Locate the cell with the specified text and output its [X, Y] center coordinate. 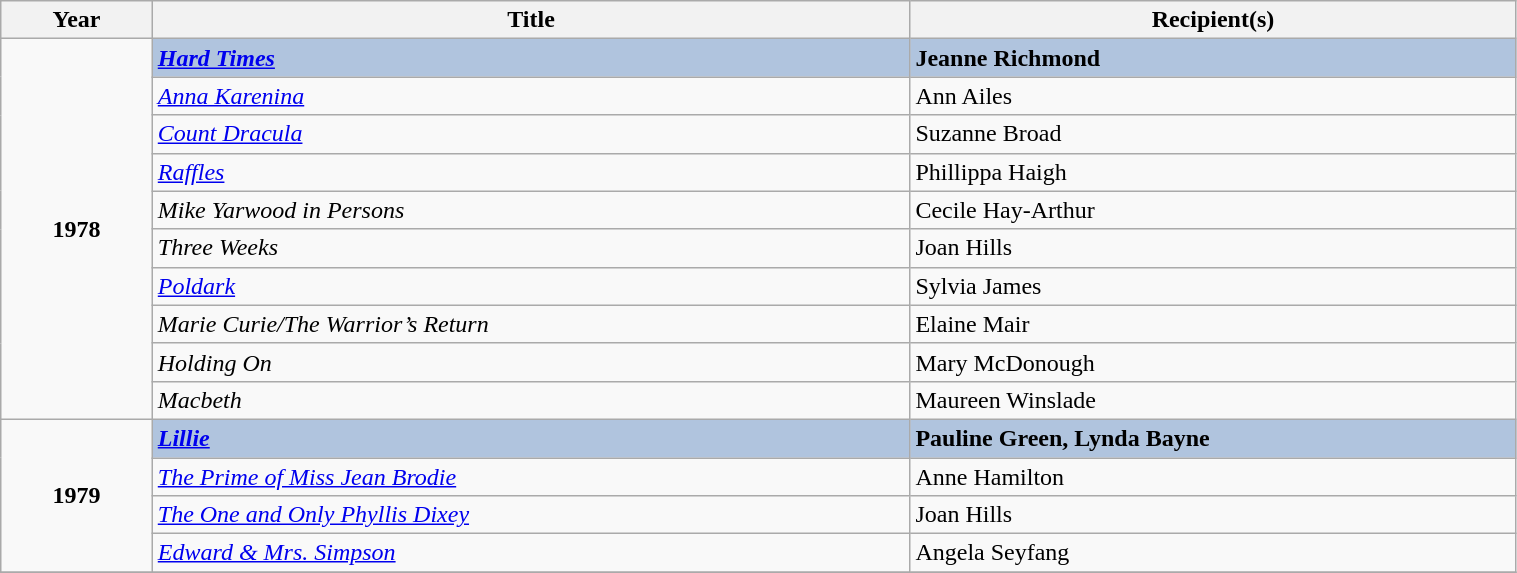
Raffles [531, 172]
Mike Yarwood in Persons [531, 210]
Year [77, 20]
The One and Only Phyllis Dixey [531, 515]
Count Dracula [531, 134]
1979 [77, 495]
Phillippa Haigh [1213, 172]
Recipient(s) [1213, 20]
Sylvia James [1213, 286]
Angela Seyfang [1213, 553]
Poldark [531, 286]
Maureen Winslade [1213, 400]
Anna Karenina [531, 96]
Cecile Hay-Arthur [1213, 210]
The Prime of Miss Jean Brodie [531, 477]
Holding On [531, 362]
1978 [77, 230]
Elaine Mair [1213, 324]
Mary McDonough [1213, 362]
Marie Curie/The Warrior’s Return [531, 324]
Edward & Mrs. Simpson [531, 553]
Suzanne Broad [1213, 134]
Pauline Green, Lynda Bayne [1213, 438]
Title [531, 20]
Macbeth [531, 400]
Ann Ailes [1213, 96]
Hard Times [531, 58]
Jeanne Richmond [1213, 58]
Anne Hamilton [1213, 477]
Lillie [531, 438]
Three Weeks [531, 248]
